Scan for the cell matching the given text and deliver its [X, Y] coordinate at center. 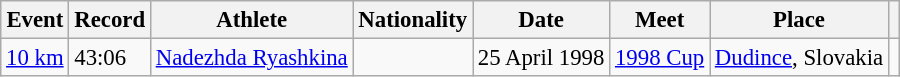
Event [35, 20]
1998 Cup [660, 58]
Date [540, 20]
Athlete [252, 20]
Record [110, 20]
25 April 1998 [540, 58]
10 km [35, 58]
Meet [660, 20]
Nadezhda Ryashkina [252, 58]
43:06 [110, 58]
Dudince, Slovakia [800, 58]
Place [800, 20]
Nationality [412, 20]
